For the text-containing cell, return its midpoint in [X, Y] coordinate format. 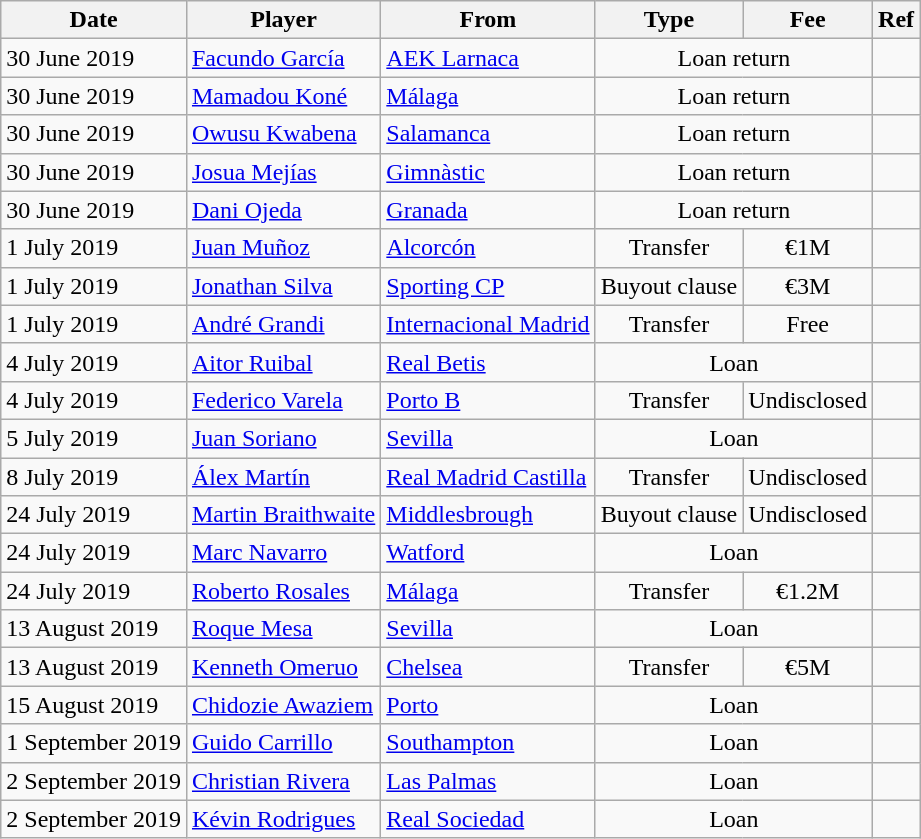
Porto B [488, 400]
€5M [808, 667]
From [488, 20]
Middlesbrough [488, 515]
Christian Rivera [283, 781]
Federico Varela [283, 400]
Mamadou Koné [283, 96]
€3M [808, 286]
5 July 2019 [94, 438]
Roque Mesa [283, 629]
Kenneth Omeruo [283, 667]
Facundo García [283, 58]
Southampton [488, 743]
Chelsea [488, 667]
€1M [808, 248]
Salamanca [488, 134]
Player [283, 20]
Kévin Rodrigues [283, 819]
8 July 2019 [94, 477]
Dani Ojeda [283, 210]
Josua Mejías [283, 172]
Álex Martín [283, 477]
Watford [488, 553]
Martin Braithwaite [283, 515]
1 September 2019 [94, 743]
Jonathan Silva [283, 286]
André Grandi [283, 324]
Owusu Kwabena [283, 134]
Real Betis [488, 362]
Porto [488, 705]
15 August 2019 [94, 705]
AEK Larnaca [488, 58]
Real Sociedad [488, 819]
€1.2M [808, 591]
Guido Carrillo [283, 743]
Chidozie Awaziem [283, 705]
Juan Muñoz [283, 248]
Free [808, 324]
Alcorcón [488, 248]
Granada [488, 210]
Marc Navarro [283, 553]
Las Palmas [488, 781]
Fee [808, 20]
Internacional Madrid [488, 324]
Roberto Rosales [283, 591]
Type [669, 20]
Real Madrid Castilla [488, 477]
Ref [896, 20]
Date [94, 20]
Juan Soriano [283, 438]
Gimnàstic [488, 172]
Sporting CP [488, 286]
Aitor Ruibal [283, 362]
